Capture the cell that displays the provided text and extract its [X, Y] central coordinate. 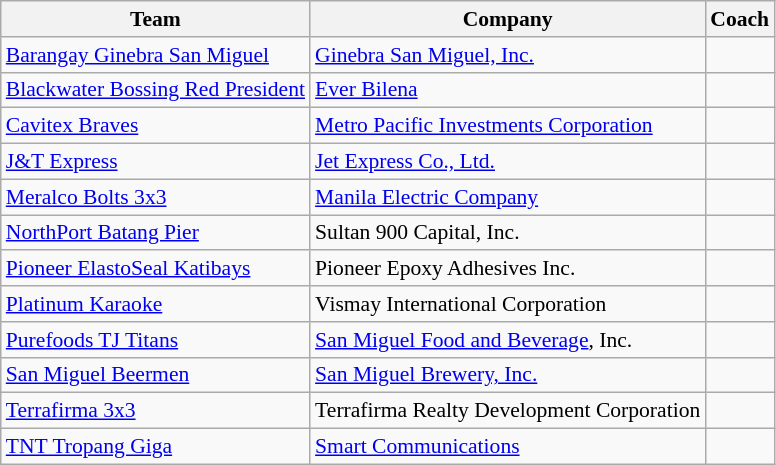
TNT Tropang Giga [156, 447]
Metro Pacific Investments Corporation [508, 126]
Pioneer Epoxy Adhesives Inc. [508, 269]
NorthPort Batang Pier [156, 233]
Ever Bilena [508, 90]
Sultan 900 Capital, Inc. [508, 233]
San Miguel Beermen [156, 375]
Terrafirma Realty Development Corporation [508, 411]
Jet Express Co., Ltd. [508, 162]
Manila Electric Company [508, 197]
San Miguel Brewery, Inc. [508, 375]
Meralco Bolts 3x3 [156, 197]
Smart Communications [508, 447]
Purefoods TJ Titans [156, 340]
Platinum Karaoke [156, 304]
Terrafirma 3x3 [156, 411]
Blackwater Bossing Red President [156, 90]
Vismay International Corporation [508, 304]
Company [508, 19]
San Miguel Food and Beverage, Inc. [508, 340]
Cavitex Braves [156, 126]
Pioneer ElastoSeal Katibays [156, 269]
J&T Express [156, 162]
Barangay Ginebra San Miguel [156, 55]
Coach [740, 19]
Ginebra San Miguel, Inc. [508, 55]
Team [156, 19]
